Find where the given text appears and provide that cell's center as (x, y) coordinate. 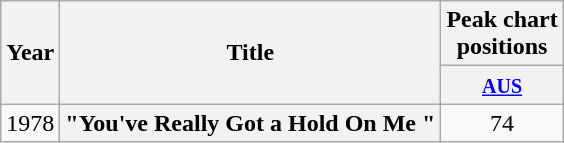
74 (502, 123)
1978 (30, 123)
Title (250, 52)
AUS (502, 85)
Year (30, 52)
"You've Really Got a Hold On Me " (250, 123)
Peak chartpositions (502, 34)
